Identify which cell holds the provided text, then report its (X, Y) central coordinate. 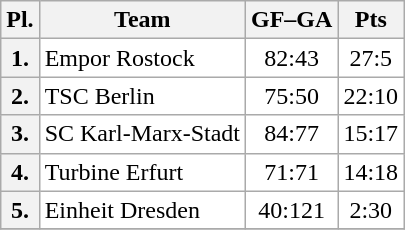
Einheit Dresden (142, 210)
SC Karl-Marx-Stadt (142, 134)
15:17 (371, 134)
Team (142, 20)
22:10 (371, 96)
2:30 (371, 210)
14:18 (371, 172)
40:121 (292, 210)
Pts (371, 20)
Empor Rostock (142, 58)
75:50 (292, 96)
GF–GA (292, 20)
TSC Berlin (142, 96)
3. (20, 134)
Pl. (20, 20)
84:77 (292, 134)
1. (20, 58)
71:71 (292, 172)
82:43 (292, 58)
4. (20, 172)
27:5 (371, 58)
5. (20, 210)
Turbine Erfurt (142, 172)
2. (20, 96)
